Scan for the cell matching the given text and deliver its (x, y) coordinate at center. 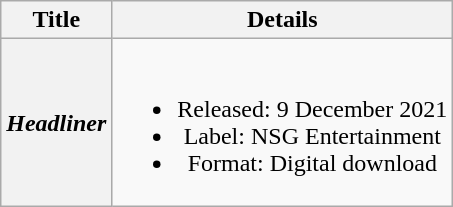
Headliner (56, 122)
Released: 9 December 2021Label: NSG EntertainmentFormat: Digital download (282, 122)
Details (282, 20)
Title (56, 20)
